Search for the cell housing the specified text and yield its [X, Y] center coordinate. 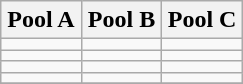
Pool A [42, 20]
Pool B [122, 20]
Pool C [202, 20]
